Detect which cell encompasses the target text, then output its [x, y] center coordinate. 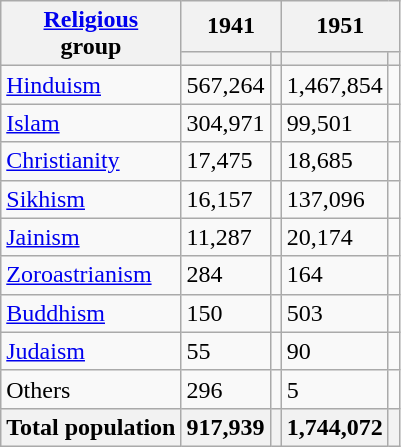
11,287 [226, 237]
284 [226, 275]
20,174 [334, 237]
Buddhism [91, 313]
1951 [340, 26]
Christianity [91, 161]
18,685 [334, 161]
55 [226, 351]
Judaism [91, 351]
17,475 [226, 161]
1941 [231, 26]
99,501 [334, 123]
304,971 [226, 123]
Islam [91, 123]
296 [226, 389]
Jainism [91, 237]
16,157 [226, 199]
Others [91, 389]
164 [334, 275]
1,744,072 [334, 427]
150 [226, 313]
90 [334, 351]
Sikhism [91, 199]
Religiousgroup [91, 34]
503 [334, 313]
Hinduism [91, 85]
5 [334, 389]
Zoroastrianism [91, 275]
917,939 [226, 427]
1,467,854 [334, 85]
137,096 [334, 199]
567,264 [226, 85]
Total population [91, 427]
